Return the (x, y) coordinate for the center point of the cell that contains the specified text.  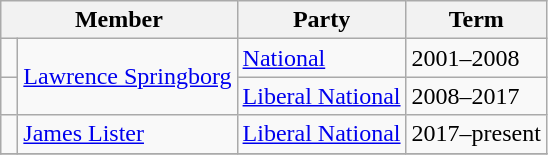
National (322, 58)
2017–present (476, 134)
Member (119, 20)
Lawrence Springborg (128, 77)
Term (476, 20)
James Lister (128, 134)
Party (322, 20)
2001–2008 (476, 58)
2008–2017 (476, 96)
